Pinpoint the cell where the given text exists, returning its [X, Y] midpoint coordinate. 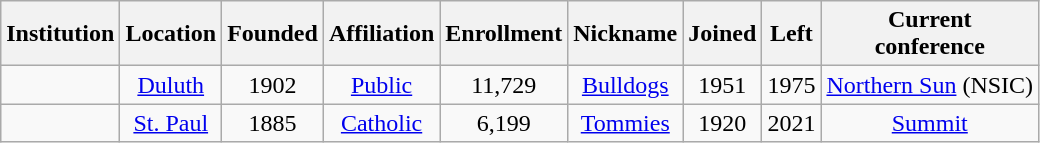
Bulldogs [626, 85]
Public [381, 85]
2021 [792, 123]
Institution [60, 34]
Northern Sun (NSIC) [930, 85]
Nickname [626, 34]
6,199 [504, 123]
Currentconference [930, 34]
Tommies [626, 123]
Enrollment [504, 34]
St. Paul [171, 123]
1902 [273, 85]
11,729 [504, 85]
1920 [722, 123]
Affiliation [381, 34]
Catholic [381, 123]
Founded [273, 34]
Left [792, 34]
Summit [930, 123]
1951 [722, 85]
Joined [722, 34]
Duluth [171, 85]
1975 [792, 85]
1885 [273, 123]
Location [171, 34]
